Scan for the cell matching the given text and deliver its [x, y] coordinate at center. 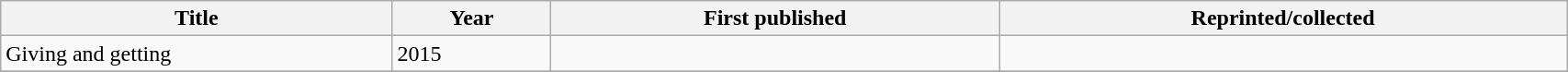
Reprinted/collected [1283, 18]
First published [775, 18]
Giving and getting [197, 54]
Year [472, 18]
Title [197, 18]
2015 [472, 54]
